Detect which cell encompasses the target text, then output its [x, y] center coordinate. 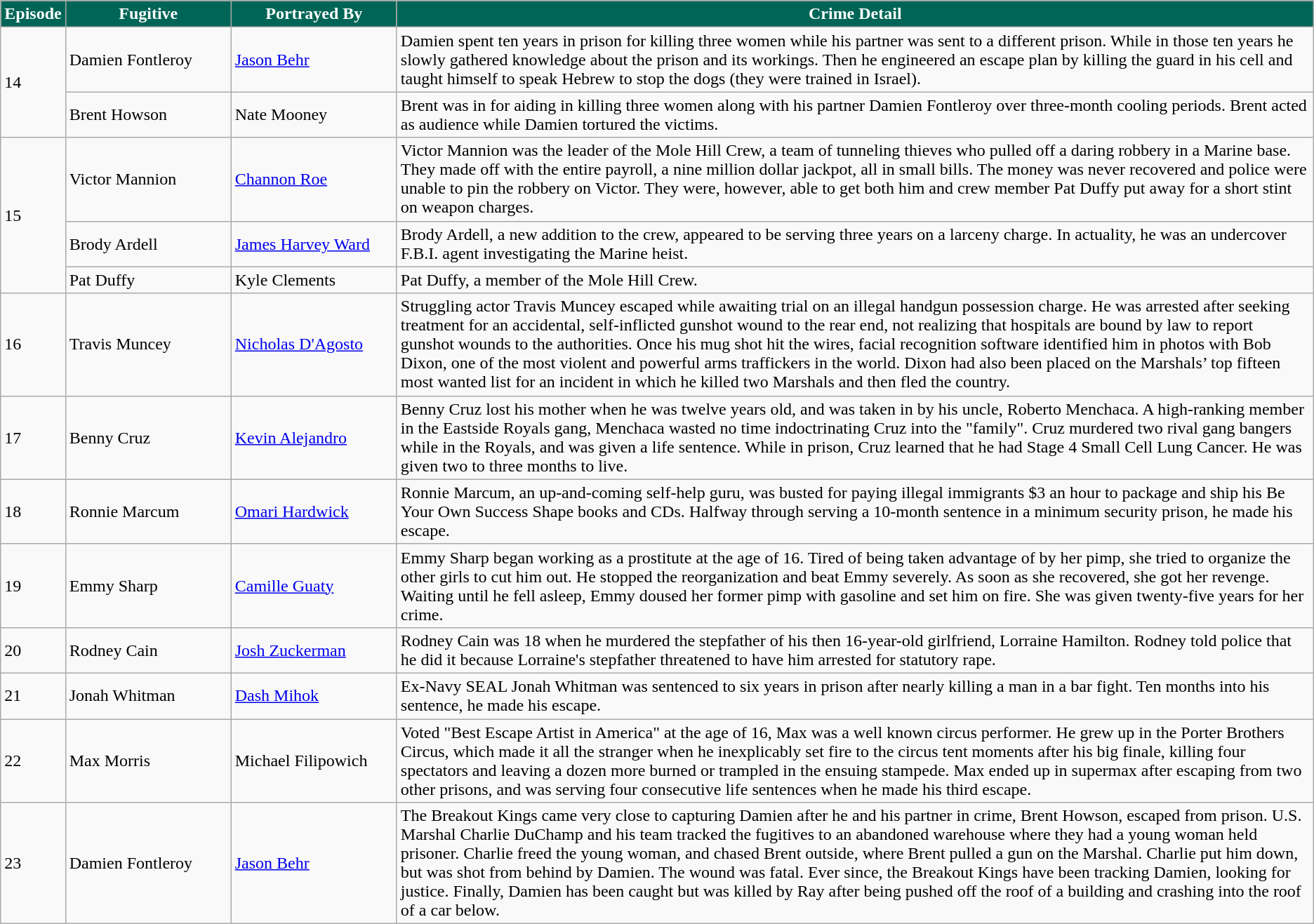
18 [33, 511]
Benny Cruz [148, 438]
22 [33, 761]
Kyle Clements [314, 280]
Pat Duffy, a member of the Mole Hill Crew. [855, 280]
14 [33, 83]
Jonah Whitman [148, 696]
16 [33, 344]
17 [33, 438]
Max Morris [148, 761]
23 [33, 863]
Travis Muncey [148, 344]
Dash Mihok [314, 696]
Nicholas D'Agosto [314, 344]
Victor Mannion [148, 180]
Emmy Sharp [148, 585]
Josh Zuckerman [314, 650]
Rodney Cain [148, 650]
Crime Detail [855, 14]
Channon Roe [314, 180]
James Harvey Ward [314, 244]
19 [33, 585]
Fugitive [148, 14]
Ronnie Marcum [148, 511]
Episode [33, 14]
Kevin Alejandro [314, 438]
Brody Ardell [148, 244]
Camille Guaty [314, 585]
20 [33, 650]
21 [33, 696]
Nate Mooney [314, 115]
Portrayed By [314, 14]
15 [33, 215]
Michael Filipowich [314, 761]
Pat Duffy [148, 280]
Omari Hardwick [314, 511]
Brent Howson [148, 115]
